Determine the (X, Y) coordinate at the center of the cell enclosing the given text.  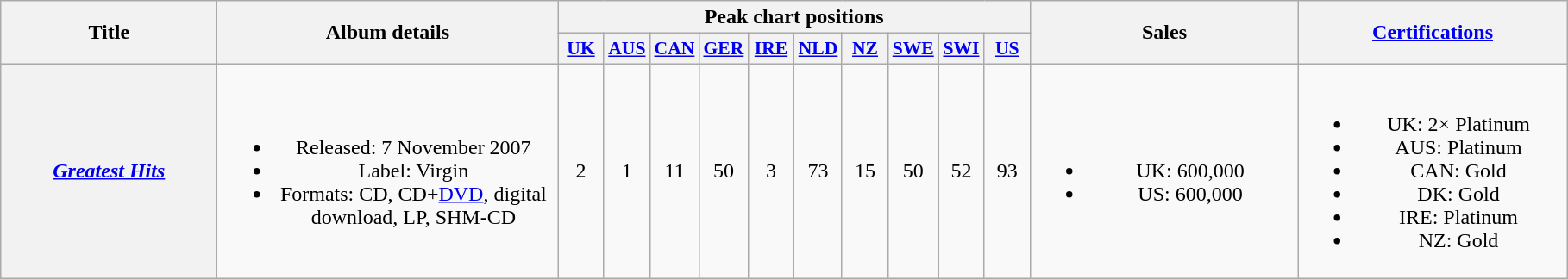
93 (1007, 170)
11 (674, 170)
UK: 2× PlatinumAUS: PlatinumCAN: GoldDK: GoldIRE: PlatinumNZ: Gold (1433, 170)
Sales (1164, 33)
2 (581, 170)
Peak chart positions (794, 17)
UK (581, 49)
SWI (961, 49)
1 (626, 170)
SWE (913, 49)
Certifications (1433, 33)
UK: 600,000US: 600,000 (1164, 170)
73 (818, 170)
NZ (864, 49)
Released: 7 November 2007Label: VirginFormats: CD, CD+DVD, digital download, LP, SHM-CD (388, 170)
Title (109, 33)
AUS (626, 49)
15 (864, 170)
NLD (818, 49)
CAN (674, 49)
IRE (771, 49)
52 (961, 170)
3 (771, 170)
Album details (388, 33)
GER (723, 49)
Greatest Hits (109, 170)
US (1007, 49)
